Detect which cell encompasses the target text, then output its (X, Y) center coordinate. 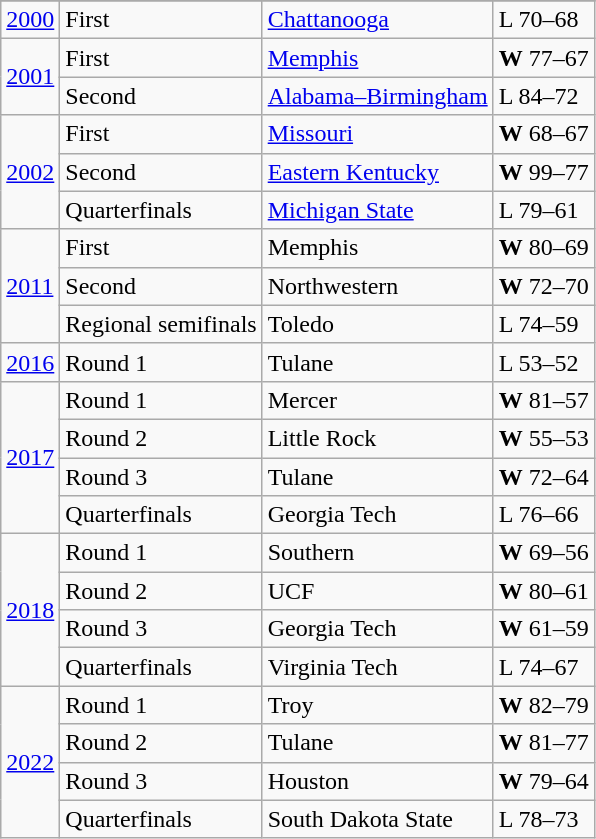
L 76–66 (544, 515)
W 61–59 (544, 629)
W 81–57 (544, 400)
L 74–67 (544, 667)
Toledo (378, 324)
South Dakota State (378, 819)
Little Rock (378, 438)
Mercer (378, 400)
Alabama–Birmingham (378, 96)
W 82–79 (544, 705)
Houston (378, 781)
W 72–64 (544, 477)
Missouri (378, 134)
Chattanooga (378, 20)
2000 (30, 20)
W 80–69 (544, 248)
W 68–67 (544, 134)
2018 (30, 610)
2016 (30, 362)
W 80–61 (544, 591)
L 78–73 (544, 819)
Southern (378, 553)
Regional semifinals (161, 324)
W 72–70 (544, 286)
L 84–72 (544, 96)
W 99–77 (544, 172)
L 70–68 (544, 20)
L 74–59 (544, 324)
L 79–61 (544, 210)
W 79–64 (544, 781)
W 81–77 (544, 743)
L 53–52 (544, 362)
W 55–53 (544, 438)
2022 (30, 762)
UCF (378, 591)
2001 (30, 77)
W 77–67 (544, 58)
2002 (30, 172)
W 69–56 (544, 553)
Eastern Kentucky (378, 172)
Michigan State (378, 210)
2017 (30, 457)
Virginia Tech (378, 667)
Troy (378, 705)
Northwestern (378, 286)
2011 (30, 286)
